Find where the given text appears and provide that cell's center as (x, y) coordinate. 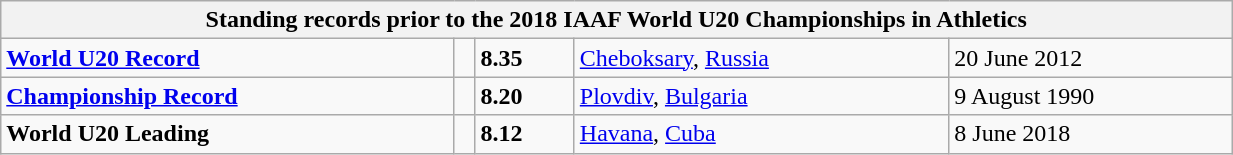
8.12 (524, 134)
20 June 2012 (1090, 58)
World U20 Leading (228, 134)
Championship Record (228, 96)
8 June 2018 (1090, 134)
World U20 Record (228, 58)
8.20 (524, 96)
9 August 1990 (1090, 96)
8.35 (524, 58)
Standing records prior to the 2018 IAAF World U20 Championships in Athletics (616, 20)
Plovdiv, Bulgaria (762, 96)
Cheboksary, Russia (762, 58)
Havana, Cuba (762, 134)
